Output the (X, Y) coordinate of the center of the cell containing the given text.  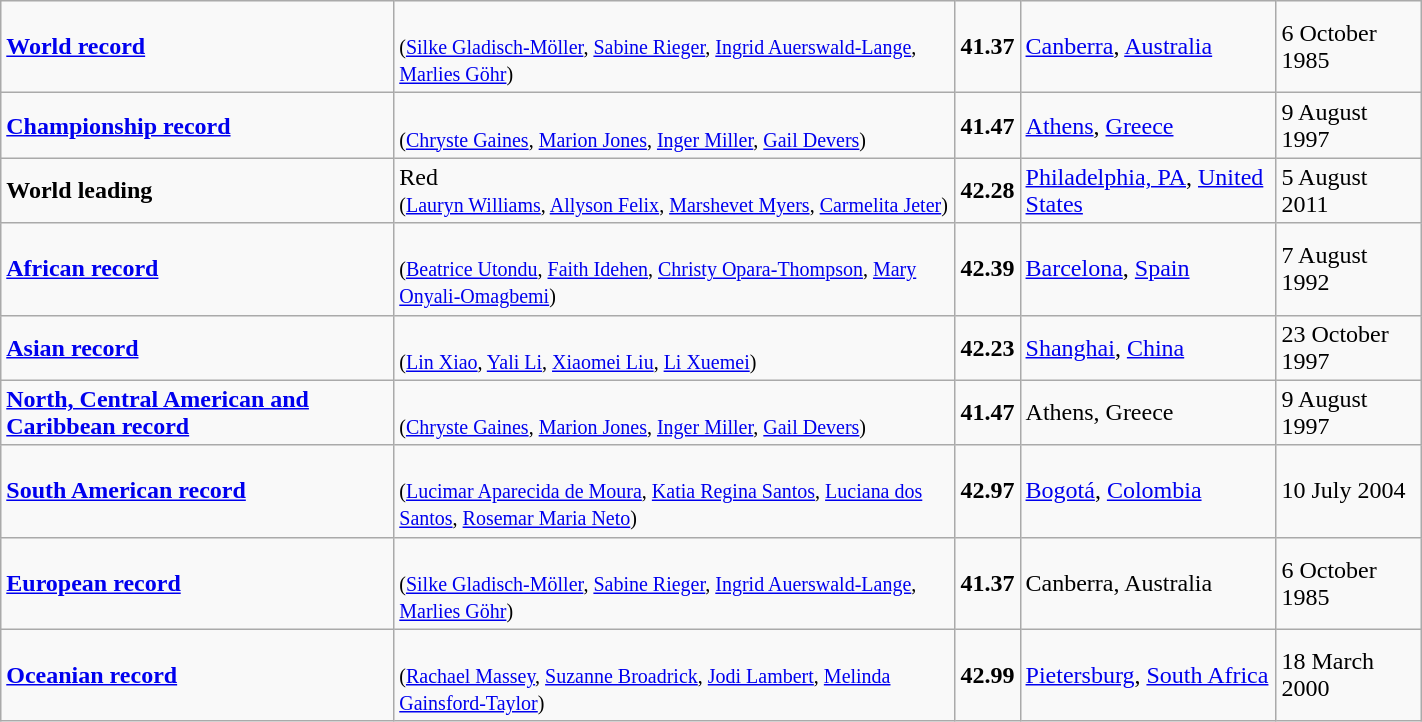
Pietersburg, South Africa (1148, 675)
World record (198, 47)
Red(Lauryn Williams, Allyson Felix, Marshevet Myers, Carmelita Jeter) (674, 190)
Asian record (198, 348)
Oceanian record (198, 675)
Championship record (198, 126)
European record (198, 583)
42.28 (988, 190)
(Beatrice Utondu, Faith Idehen, Christy Opara-Thompson, Mary Onyali-Omagbemi) (674, 269)
42.23 (988, 348)
(Rachael Massey, Suzanne Broadrick, Jodi Lambert, Melinda Gainsford-Taylor) (674, 675)
Shanghai, China (1148, 348)
5 August 2011 (1348, 190)
South American record (198, 491)
23 October 1997 (1348, 348)
Barcelona, Spain (1148, 269)
7 August 1992 (1348, 269)
Bogotá, Colombia (1148, 491)
42.97 (988, 491)
10 July 2004 (1348, 491)
Philadelphia, PA, United States (1148, 190)
(Lucimar Aparecida de Moura, Katia Regina Santos, Luciana dos Santos, Rosemar Maria Neto) (674, 491)
(Lin Xiao, Yali Li, Xiaomei Liu, Li Xuemei) (674, 348)
North, Central American and Caribbean record (198, 412)
18 March 2000 (1348, 675)
African record (198, 269)
42.99 (988, 675)
42.39 (988, 269)
World leading (198, 190)
